Output the (X, Y) coordinate of the center of the cell containing the given text.  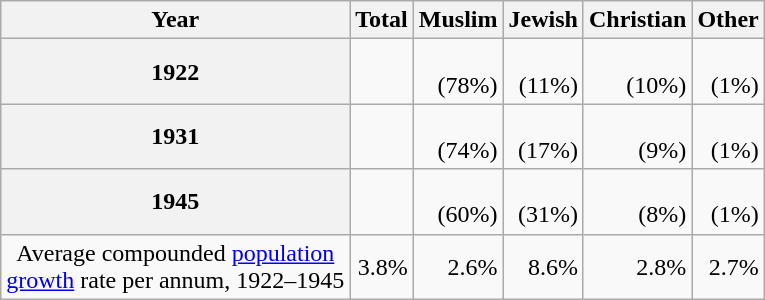
(17%) (543, 136)
Christian (637, 20)
(78%) (458, 72)
(8%) (637, 202)
8.6% (543, 266)
(11%) (543, 72)
2.7% (728, 266)
(31%) (543, 202)
3.8% (382, 266)
(60%) (458, 202)
1945 (176, 202)
2.8% (637, 266)
Other (728, 20)
1931 (176, 136)
(10%) (637, 72)
Jewish (543, 20)
(74%) (458, 136)
1922 (176, 72)
Muslim (458, 20)
Total (382, 20)
Year (176, 20)
(9%) (637, 136)
2.6% (458, 266)
Average compounded populationgrowth rate per annum, 1922–1945 (176, 266)
